Extract the [X, Y] coordinate from the center of the cell holding the provided text.  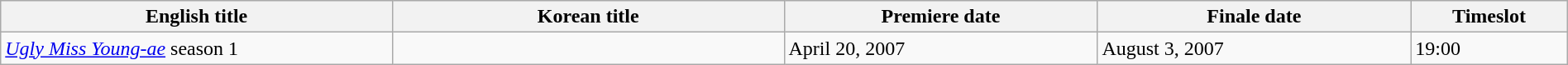
19:00 [1489, 48]
Korean title [588, 17]
April 20, 2007 [941, 48]
Ugly Miss Young-ae season 1 [197, 48]
August 3, 2007 [1254, 48]
Finale date [1254, 17]
Timeslot [1489, 17]
English title [197, 17]
Premiere date [941, 17]
